Return the (x, y) coordinate for the center point of the cell that contains the specified text.  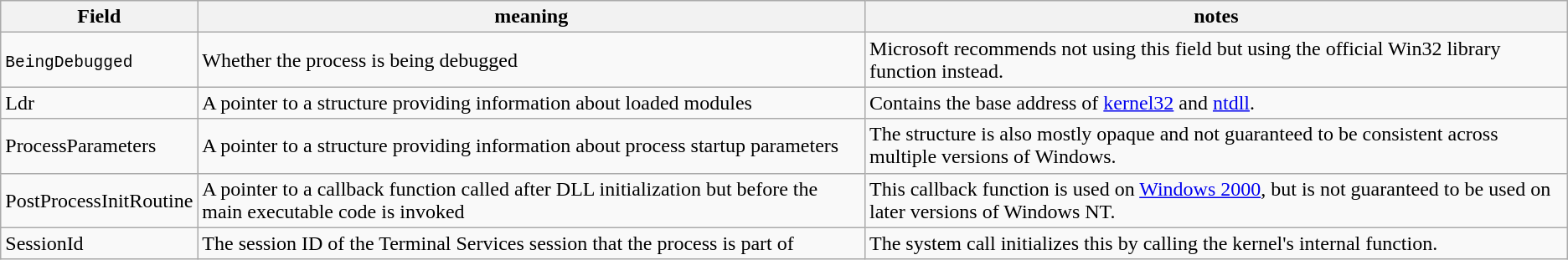
Microsoft recommends not using this field but using the official Win32 library function instead. (1216, 60)
notes (1216, 17)
The structure is also mostly opaque and not guaranteed to be consistent across multiple versions of Windows. (1216, 145)
A pointer to a structure providing information about loaded modules (531, 103)
A pointer to a structure providing information about process startup parameters (531, 145)
SessionId (99, 243)
Ldr (99, 103)
ProcessParameters (99, 145)
BeingDebugged (99, 60)
Contains the base address of kernel32 and ntdll. (1216, 103)
Field (99, 17)
meaning (531, 17)
PostProcessInitRoutine (99, 201)
Whether the process is being debugged (531, 60)
The session ID of the Terminal Services session that the process is part of (531, 243)
This callback function is used on Windows 2000, but is not guaranteed to be used on later versions of Windows NT. (1216, 201)
A pointer to a callback function called after DLL initialization but before the main executable code is invoked (531, 201)
The system call initializes this by calling the kernel's internal function. (1216, 243)
